Return (x, y) of the center of cell containing provided text 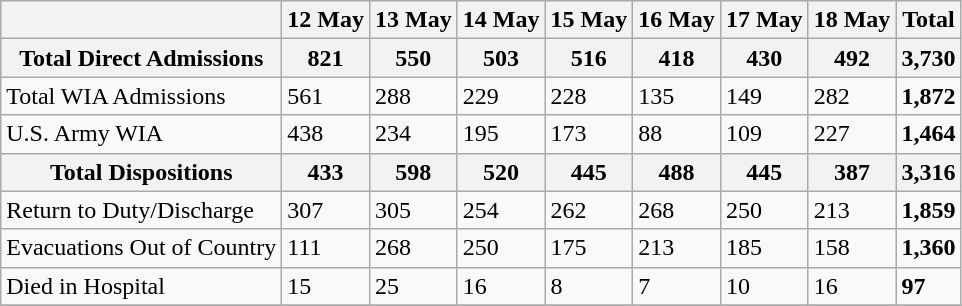
229 (501, 96)
8 (589, 286)
Total Dispositions (142, 172)
3,730 (928, 58)
821 (326, 58)
109 (764, 134)
10 (764, 286)
503 (501, 58)
Total WIA Admissions (142, 96)
430 (764, 58)
111 (326, 248)
488 (677, 172)
135 (677, 96)
185 (764, 248)
158 (852, 248)
149 (764, 96)
228 (589, 96)
561 (326, 96)
25 (413, 286)
288 (413, 96)
Return to Duty/Discharge (142, 210)
175 (589, 248)
17 May (764, 20)
305 (413, 210)
262 (589, 210)
1,859 (928, 210)
14 May (501, 20)
Total Direct Admissions (142, 58)
18 May (852, 20)
195 (501, 134)
12 May (326, 20)
1,464 (928, 134)
3,316 (928, 172)
97 (928, 286)
Evacuations Out of Country (142, 248)
13 May (413, 20)
418 (677, 58)
254 (501, 210)
433 (326, 172)
88 (677, 134)
234 (413, 134)
598 (413, 172)
U.S. Army WIA (142, 134)
520 (501, 172)
1,360 (928, 248)
7 (677, 286)
15 (326, 286)
16 May (677, 20)
550 (413, 58)
1,872 (928, 96)
492 (852, 58)
387 (852, 172)
307 (326, 210)
Died in Hospital (142, 286)
15 May (589, 20)
173 (589, 134)
282 (852, 96)
227 (852, 134)
516 (589, 58)
438 (326, 134)
Total (928, 20)
